Capture the cell that displays the provided text and extract its [x, y] central coordinate. 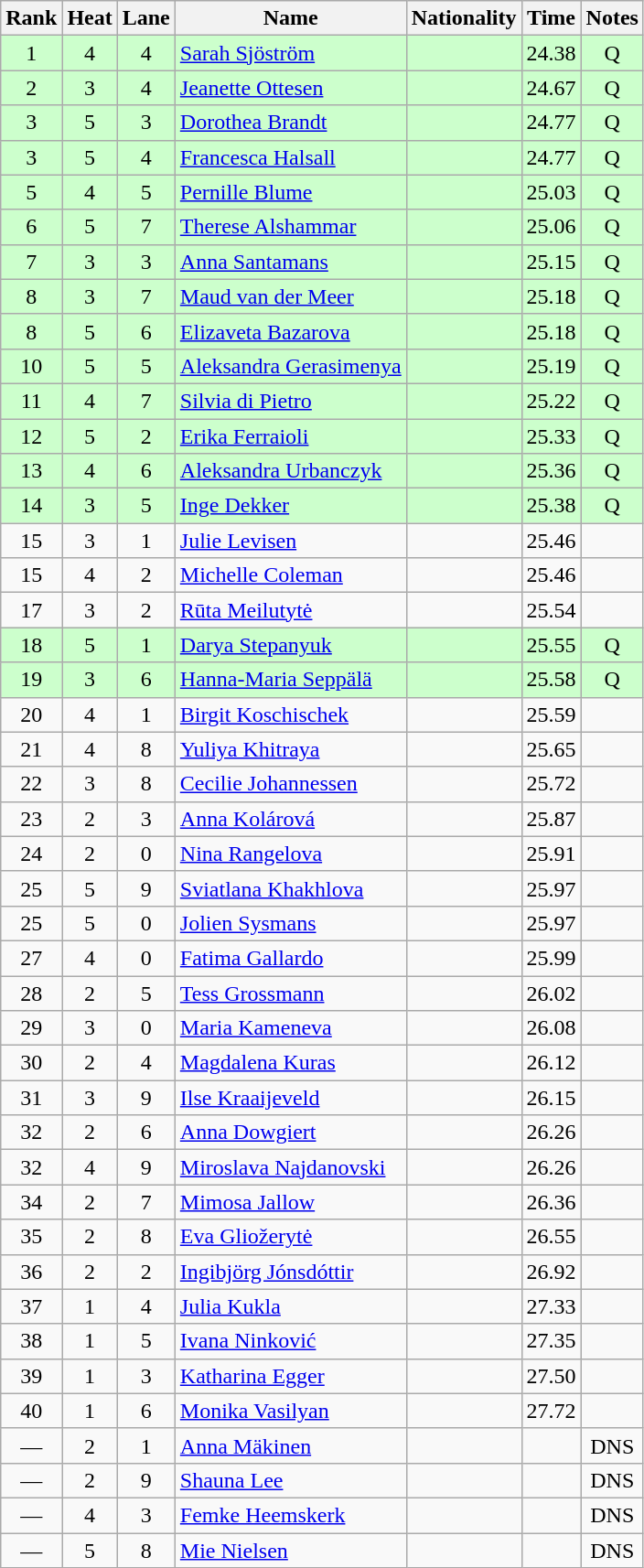
25.22 [551, 401]
35 [31, 1237]
Silvia di Pietro [291, 401]
37 [31, 1306]
21 [31, 749]
Jolien Sysmans [291, 923]
17 [31, 610]
29 [31, 1028]
24.67 [551, 88]
25.72 [551, 784]
Time [551, 18]
Hanna-Maria Seppälä [291, 680]
25.99 [551, 958]
Sarah Sjöström [291, 53]
25.59 [551, 714]
26.08 [551, 1028]
Anna Santamans [291, 262]
27.35 [551, 1341]
Sviatlana Khakhlova [291, 888]
14 [31, 506]
Jeanette Ottesen [291, 88]
Ilse Kraaijeveld [291, 1098]
Heat [90, 18]
Erika Ferraioli [291, 436]
23 [31, 819]
25.03 [551, 192]
Pernille Blume [291, 192]
Maria Kameneva [291, 1028]
18 [31, 645]
25.87 [551, 819]
Darya Stepanyuk [291, 645]
Yuliya Khitraya [291, 749]
25.19 [551, 366]
Cecilie Johannessen [291, 784]
34 [31, 1202]
25.55 [551, 645]
Aleksandra Urbanczyk [291, 471]
Nina Rangelova [291, 854]
Anna Kolárová [291, 819]
Ingibjörg Jónsdóttir [291, 1272]
Mie Nielsen [291, 1551]
25.91 [551, 854]
26.02 [551, 993]
22 [31, 784]
27.33 [551, 1306]
27.50 [551, 1376]
Nationality [464, 18]
25.65 [551, 749]
Francesca Halsall [291, 157]
Monika Vasilyan [291, 1411]
27 [31, 958]
36 [31, 1272]
26.15 [551, 1098]
39 [31, 1376]
Miroslava Najdanovski [291, 1167]
24 [31, 854]
Julia Kukla [291, 1306]
Lane [146, 18]
25.38 [551, 506]
Mimosa Jallow [291, 1202]
30 [31, 1063]
Fatima Gallardo [291, 958]
24.38 [551, 53]
20 [31, 714]
Inge Dekker [291, 506]
25.58 [551, 680]
Dorothea Brandt [291, 123]
19 [31, 680]
25.54 [551, 610]
26.55 [551, 1237]
25.06 [551, 227]
Katharina Egger [291, 1376]
25.36 [551, 471]
25.15 [551, 262]
Ivana Ninković [291, 1341]
25.33 [551, 436]
31 [31, 1098]
Rank [31, 18]
Rūta Meilutytė [291, 610]
28 [31, 993]
13 [31, 471]
26.36 [551, 1202]
Shauna Lee [291, 1480]
Anna Dowgiert [291, 1133]
26.12 [551, 1063]
Notes [612, 18]
Therese Alshammar [291, 227]
Birgit Koschischek [291, 714]
Aleksandra Gerasimenya [291, 366]
Maud van der Meer [291, 296]
Tess Grossmann [291, 993]
Anna Mäkinen [291, 1445]
11 [31, 401]
10 [31, 366]
Eva Gliožerytė [291, 1237]
Femke Heemskerk [291, 1515]
Michelle Coleman [291, 575]
Name [291, 18]
Julie Levisen [291, 541]
26.92 [551, 1272]
27.72 [551, 1411]
40 [31, 1411]
38 [31, 1341]
Magdalena Kuras [291, 1063]
12 [31, 436]
Elizaveta Bazarova [291, 331]
